Locate the cell with the specified text and output its [X, Y] center coordinate. 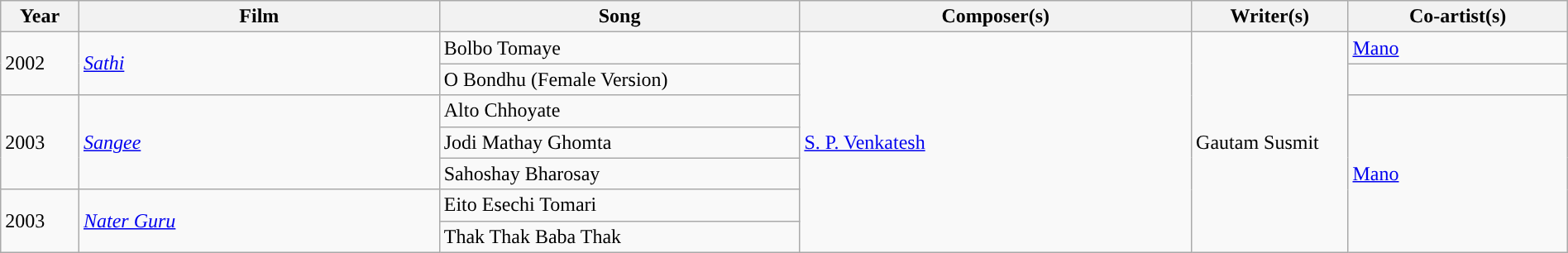
2002 [40, 64]
Alto Chhoyate [619, 111]
Sathi [259, 64]
Thak Thak Baba Thak [619, 236]
S. P. Venkatesh [996, 142]
Composer(s) [996, 17]
Song [619, 17]
O Bondhu (Female Version) [619, 79]
Gautam Susmit [1270, 142]
Sangee [259, 142]
Writer(s) [1270, 17]
Jodi Mathay Ghomta [619, 142]
Year [40, 17]
Film [259, 17]
Bolbo Tomaye [619, 48]
Nater Guru [259, 221]
Eito Esechi Tomari [619, 205]
Sahoshay Bharosay [619, 174]
Co-artist(s) [1457, 17]
